For the text-containing cell, return its midpoint in [x, y] coordinate format. 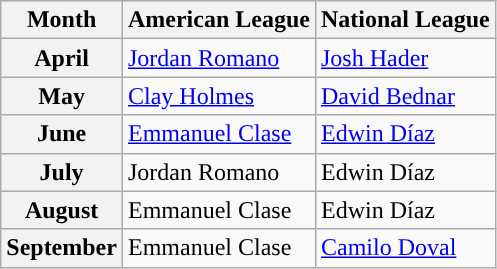
August [62, 210]
September [62, 248]
July [62, 172]
April [62, 58]
National League [405, 20]
May [62, 96]
Josh Hader [405, 58]
Clay Holmes [218, 96]
David Bednar [405, 96]
June [62, 134]
Camilo Doval [405, 248]
American League [218, 20]
Month [62, 20]
